For the text-containing cell, return its midpoint in [X, Y] coordinate format. 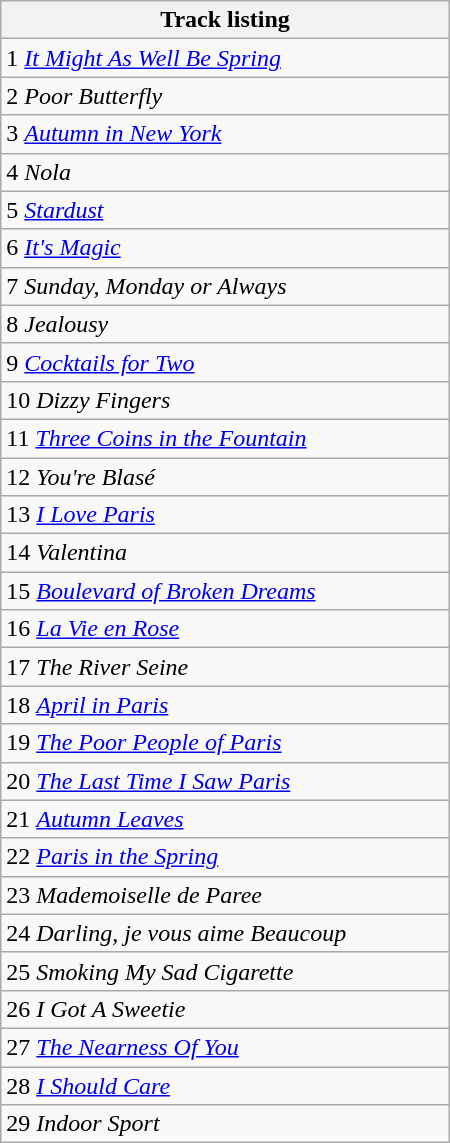
5 Stardust [225, 210]
20 The Last Time I Saw Paris [225, 781]
11 Three Coins in the Fountain [225, 438]
6 It's Magic [225, 248]
8 Jealousy [225, 324]
Track listing [225, 20]
19 The Poor People of Paris [225, 743]
17 The River Seine [225, 667]
10 Dizzy Fingers [225, 400]
13 I Love Paris [225, 515]
28 I Should Care [225, 1085]
3 Autumn in New York [225, 134]
23 Mademoiselle de Paree [225, 895]
25 Smoking My Sad Cigarette [225, 971]
2 Poor Butterfly [225, 96]
27 The Nearness Of You [225, 1047]
24 Darling, je vous aime Beaucoup [225, 933]
12 You're Blasé [225, 477]
22 Paris in the Spring [225, 857]
14 Valentina [225, 553]
4 Nola [225, 172]
7 Sunday, Monday or Always [225, 286]
1 It Might As Well Be Spring [225, 58]
18 April in Paris [225, 705]
26 I Got A Sweetie [225, 1009]
29 Indoor Sport [225, 1124]
15 Boulevard of Broken Dreams [225, 591]
9 Cocktails for Two [225, 362]
16 La Vie en Rose [225, 629]
21 Autumn Leaves [225, 819]
